Search for the cell housing the specified text and yield its (X, Y) center coordinate. 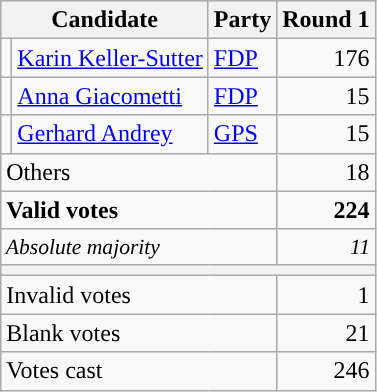
Round 1 (326, 20)
Karin Keller-Sutter (110, 58)
Invalid votes (139, 295)
Gerhard Andrey (110, 134)
224 (326, 210)
176 (326, 58)
1 (326, 295)
246 (326, 371)
21 (326, 333)
GPS (242, 134)
Others (139, 172)
Valid votes (139, 210)
Votes cast (139, 371)
Blank votes (139, 333)
Absolute majority (139, 247)
11 (326, 247)
18 (326, 172)
Anna Giacometti (110, 96)
Candidate (105, 20)
Party (242, 20)
